Locate the cell with the specified text and output its [X, Y] center coordinate. 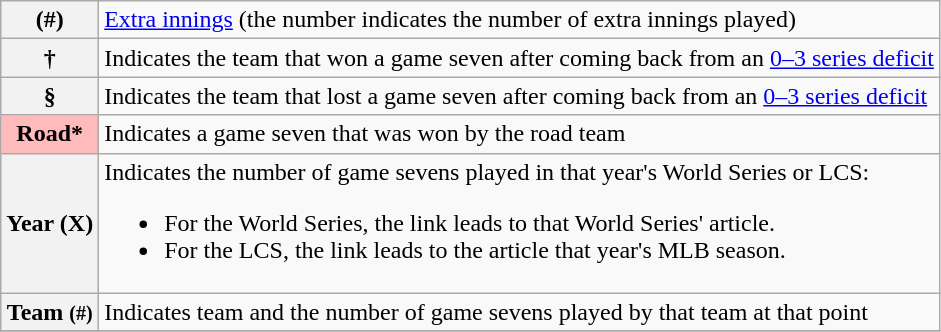
§ [50, 96]
Indicates a game seven that was won by the road team [520, 134]
Indicates the team that won a game seven after coming back from an 0–3 series deficit [520, 58]
Year (X) [50, 223]
Indicates the team that lost a game seven after coming back from an 0–3 series deficit [520, 96]
(#) [50, 20]
† [50, 58]
Road* [50, 134]
Team (#) [50, 312]
Extra innings (the number indicates the number of extra innings played) [520, 20]
Indicates team and the number of game sevens played by that team at that point [520, 312]
